Provide the (X, Y) coordinate of the cell's center where the given text is located.  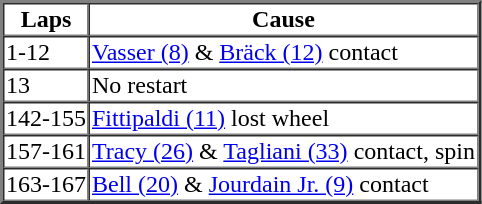
142-155 (46, 118)
13 (46, 86)
No restart (284, 86)
163-167 (46, 184)
Laps (46, 20)
Fittipaldi (11) lost wheel (284, 118)
Bell (20) & Jourdain Jr. (9) contact (284, 184)
Tracy (26) & Tagliani (33) contact, spin (284, 152)
Cause (284, 20)
Vasser (8) & Bräck (12) contact (284, 52)
157-161 (46, 152)
1-12 (46, 52)
